Provide the [x, y] coordinate of the cell's center where the given text is located.  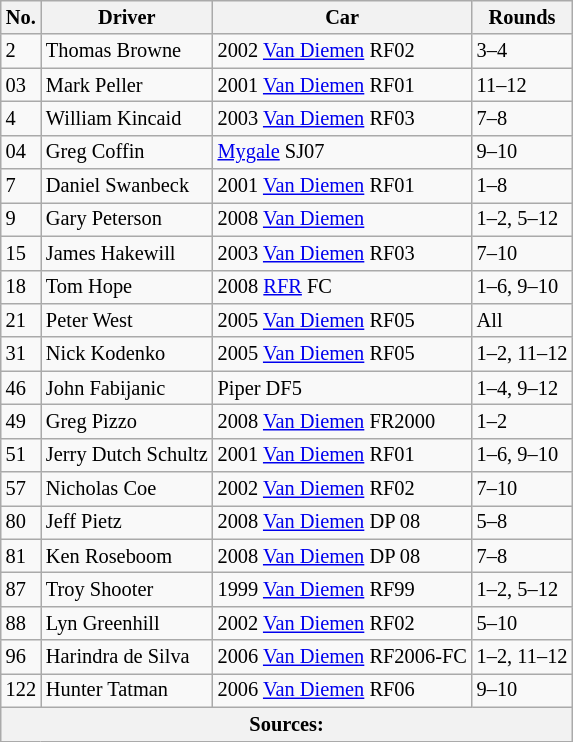
Gary Peterson [127, 219]
Mygale SJ07 [342, 152]
87 [21, 589]
49 [21, 421]
1–4, 9–12 [522, 388]
Nick Kodenko [127, 354]
Daniel Swanbeck [127, 186]
88 [21, 623]
Driver [127, 17]
Jeff Pietz [127, 522]
2008 RFR FC [342, 287]
James Hakewill [127, 253]
18 [21, 287]
Thomas Browne [127, 51]
15 [21, 253]
80 [21, 522]
Peter West [127, 320]
1999 Van Diemen RF99 [342, 589]
No. [21, 17]
9 [21, 219]
Rounds [522, 17]
122 [21, 690]
04 [21, 152]
5–10 [522, 623]
7 [21, 186]
5–8 [522, 522]
11–12 [522, 85]
Tom Hope [127, 287]
1–2 [522, 421]
Greg Pizzo [127, 421]
William Kincaid [127, 118]
96 [21, 657]
Hunter Tatman [127, 690]
Piper DF5 [342, 388]
Mark Peller [127, 85]
81 [21, 556]
03 [21, 85]
21 [21, 320]
Nicholas Coe [127, 489]
57 [21, 489]
Harindra de Silva [127, 657]
2 [21, 51]
2006 Van Diemen RF06 [342, 690]
Sources: [287, 724]
Lyn Greenhill [127, 623]
Car [342, 17]
Troy Shooter [127, 589]
Jerry Dutch Schultz [127, 455]
1–8 [522, 186]
John Fabijanic [127, 388]
4 [21, 118]
51 [21, 455]
46 [21, 388]
Greg Coffin [127, 152]
All [522, 320]
31 [21, 354]
2008 Van Diemen [342, 219]
Ken Roseboom [127, 556]
3–4 [522, 51]
2006 Van Diemen RF2006-FC [342, 657]
2008 Van Diemen FR2000 [342, 421]
